Extract the [x, y] coordinate from the center of the cell holding the provided text.  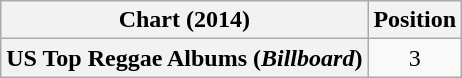
US Top Reggae Albums (Billboard) [184, 58]
Position [415, 20]
Chart (2014) [184, 20]
3 [415, 58]
